Identify which cell holds the provided text, then report its (x, y) central coordinate. 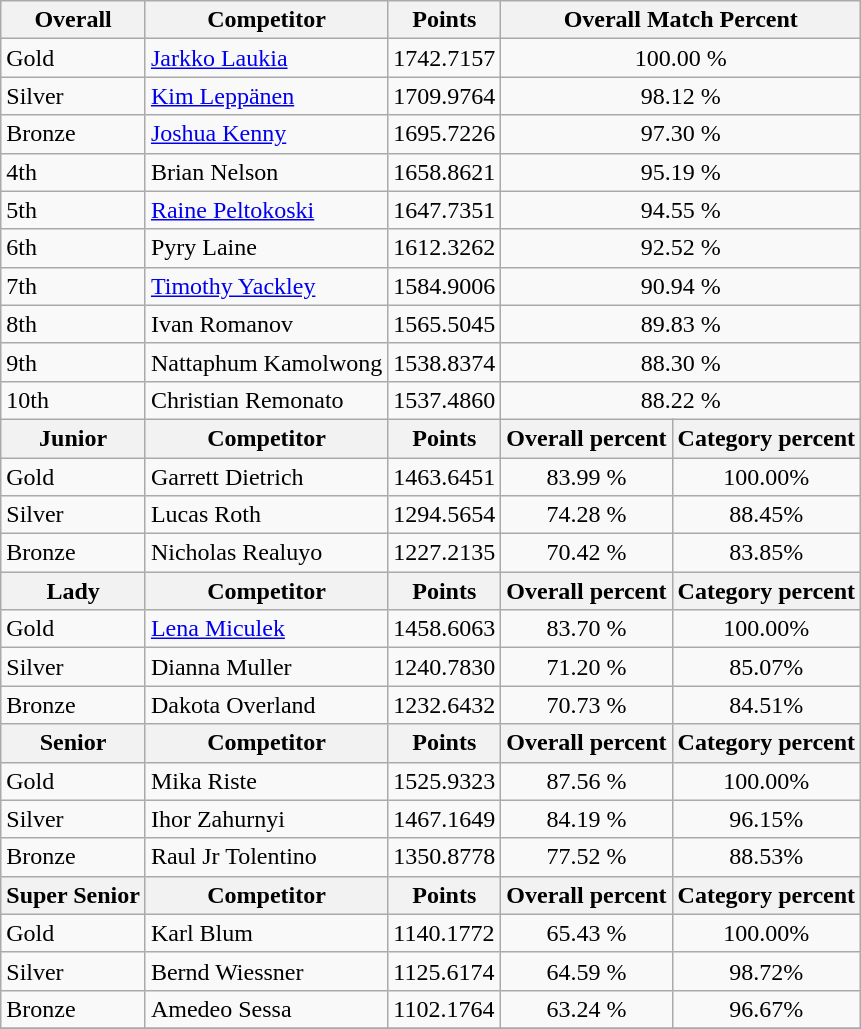
1125.6174 (444, 971)
83.85% (766, 553)
90.94 % (681, 286)
Ivan Romanov (266, 324)
98.72% (766, 971)
1525.9323 (444, 781)
83.99 % (586, 477)
1294.5654 (444, 515)
Mika Riste (266, 781)
95.19 % (681, 172)
89.83 % (681, 324)
Nicholas Realuyo (266, 553)
1102.1764 (444, 1009)
98.12 % (681, 96)
71.20 % (586, 667)
1140.1772 (444, 933)
65.43 % (586, 933)
1467.1649 (444, 819)
1350.8778 (444, 857)
1458.6063 (444, 629)
1742.7157 (444, 58)
83.70 % (586, 629)
Lady (74, 591)
1709.9764 (444, 96)
Dakota Overland (266, 705)
64.59 % (586, 971)
85.07% (766, 667)
87.56 % (586, 781)
9th (74, 362)
1232.6432 (444, 705)
1647.7351 (444, 210)
Amedeo Sessa (266, 1009)
88.45% (766, 515)
1537.4860 (444, 400)
88.53% (766, 857)
Ihor Zahurnyi (266, 819)
Garrett Dietrich (266, 477)
70.73 % (586, 705)
96.67% (766, 1009)
Junior (74, 438)
7th (74, 286)
70.42 % (586, 553)
84.51% (766, 705)
88.30 % (681, 362)
5th (74, 210)
Kim Leppänen (266, 96)
8th (74, 324)
1463.6451 (444, 477)
6th (74, 248)
Jarkko Laukia (266, 58)
77.52 % (586, 857)
63.24 % (586, 1009)
Nattaphum Kamolwong (266, 362)
1227.2135 (444, 553)
1565.5045 (444, 324)
Super Senior (74, 895)
Overall Match Percent (681, 20)
4th (74, 172)
Senior (74, 743)
Bernd Wiessner (266, 971)
Dianna Muller (266, 667)
10th (74, 400)
Overall (74, 20)
Christian Remonato (266, 400)
100.00 % (681, 58)
Lena Miculek (266, 629)
1240.7830 (444, 667)
Joshua Kenny (266, 134)
88.22 % (681, 400)
1695.7226 (444, 134)
92.52 % (681, 248)
74.28 % (586, 515)
84.19 % (586, 819)
1538.8374 (444, 362)
Karl Blum (266, 933)
Timothy Yackley (266, 286)
1658.8621 (444, 172)
97.30 % (681, 134)
94.55 % (681, 210)
96.15% (766, 819)
Raul Jr Tolentino (266, 857)
Raine Peltokoski (266, 210)
1584.9006 (444, 286)
Pyry Laine (266, 248)
Lucas Roth (266, 515)
Brian Nelson (266, 172)
1612.3262 (444, 248)
